For the text-containing cell, return its midpoint in [X, Y] coordinate format. 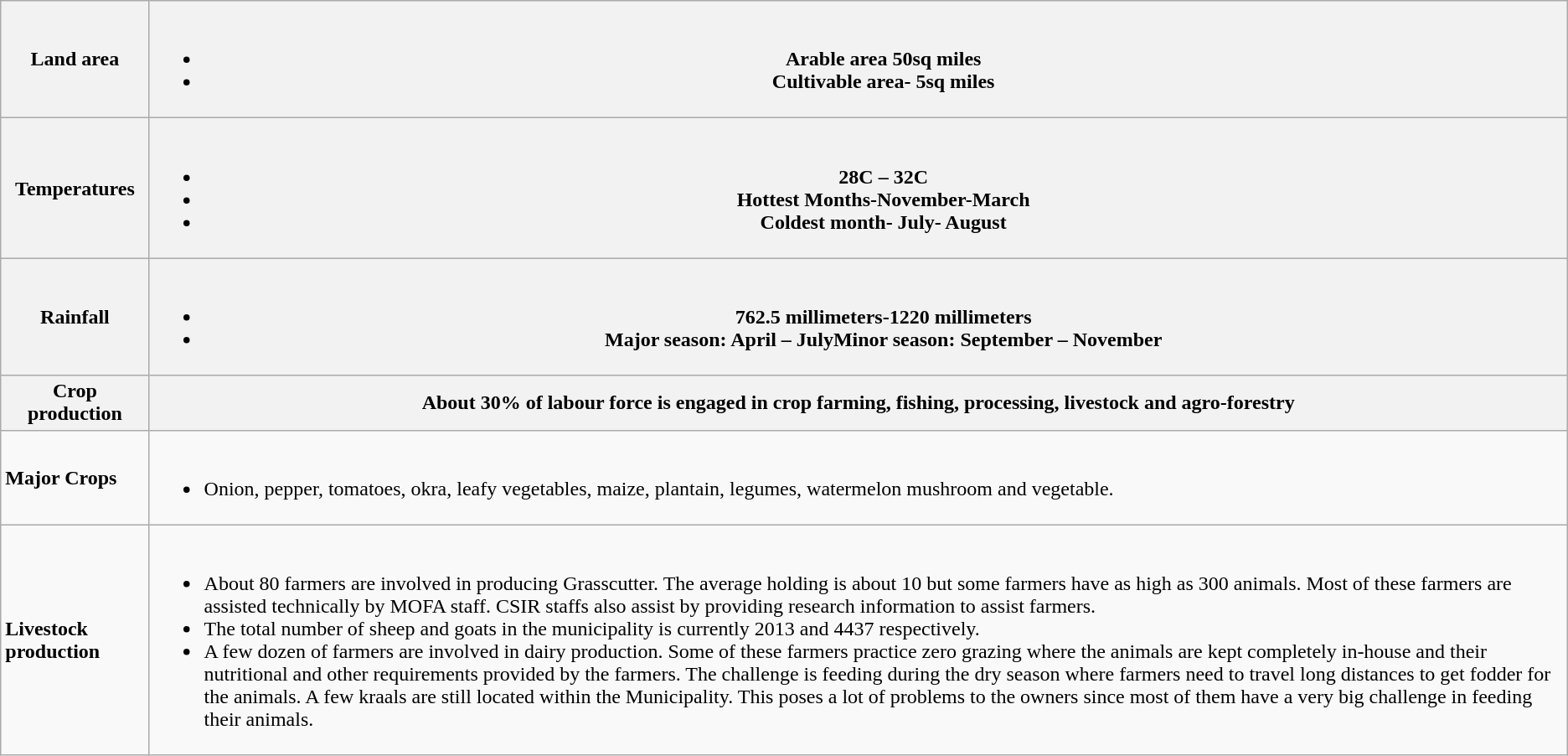
Major Crops [75, 478]
Livestock production [75, 640]
Onion, pepper, tomatoes, okra, leafy vegetables, maize, plantain, legumes, watermelon mushroom and vegetable. [858, 478]
Arable area 50sq milesCultivable area- 5sq miles [858, 60]
Crop production [75, 402]
Temperatures [75, 188]
Land area [75, 60]
Rainfall [75, 317]
About 30% of labour force is engaged in crop farming, fishing, processing, livestock and agro-forestry [858, 402]
762.5 millimeters-1220 millimetersMajor season: April – JulyMinor season: September – November [858, 317]
28C – 32CHottest Months-November-MarchColdest month- July- August [858, 188]
